Search for the cell housing the specified text and yield its [x, y] center coordinate. 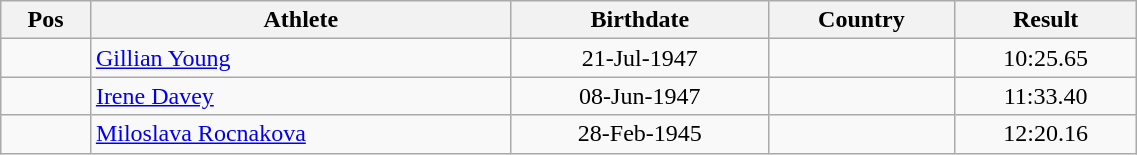
21-Jul-1947 [640, 58]
Athlete [300, 20]
Pos [46, 20]
Gillian Young [300, 58]
28-Feb-1945 [640, 134]
Birthdate [640, 20]
Result [1045, 20]
08-Jun-1947 [640, 96]
Country [861, 20]
Irene Davey [300, 96]
12:20.16 [1045, 134]
Miloslava Rocnakova [300, 134]
10:25.65 [1045, 58]
11:33.40 [1045, 96]
